Provide the [x, y] coordinate of the cell's center where the given text is located.  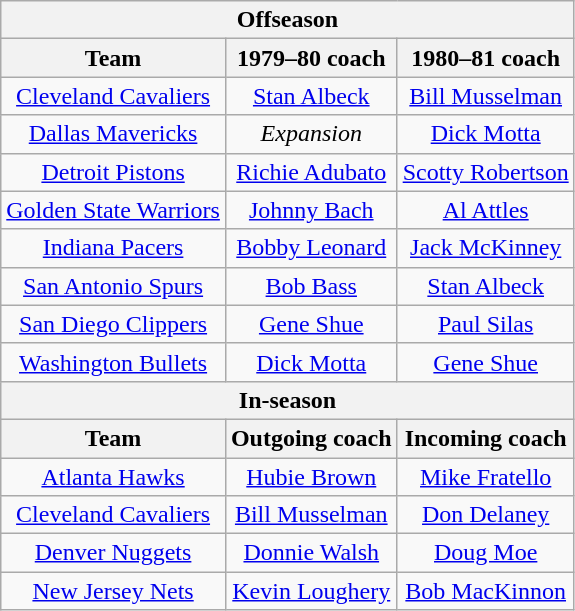
Jack McKinney [486, 248]
Kevin Loughery [311, 591]
Al Attles [486, 210]
Bob Bass [311, 286]
Scotty Robertson [486, 172]
Doug Moe [486, 553]
Incoming coach [486, 438]
Hubie Brown [311, 477]
Denver Nuggets [114, 553]
In-season [288, 400]
Washington Bullets [114, 362]
Golden State Warriors [114, 210]
San Antonio Spurs [114, 286]
Johnny Bach [311, 210]
Detroit Pistons [114, 172]
Richie Adubato [311, 172]
Bobby Leonard [311, 248]
Indiana Pacers [114, 248]
New Jersey Nets [114, 591]
Donnie Walsh [311, 553]
Expansion [311, 134]
Offseason [288, 20]
1980–81 coach [486, 58]
Paul Silas [486, 324]
1979–80 coach [311, 58]
Bob MacKinnon [486, 591]
San Diego Clippers [114, 324]
Mike Fratello [486, 477]
Dallas Mavericks [114, 134]
Atlanta Hawks [114, 477]
Don Delaney [486, 515]
Outgoing coach [311, 438]
